Search for the cell housing the specified text and yield its [X, Y] center coordinate. 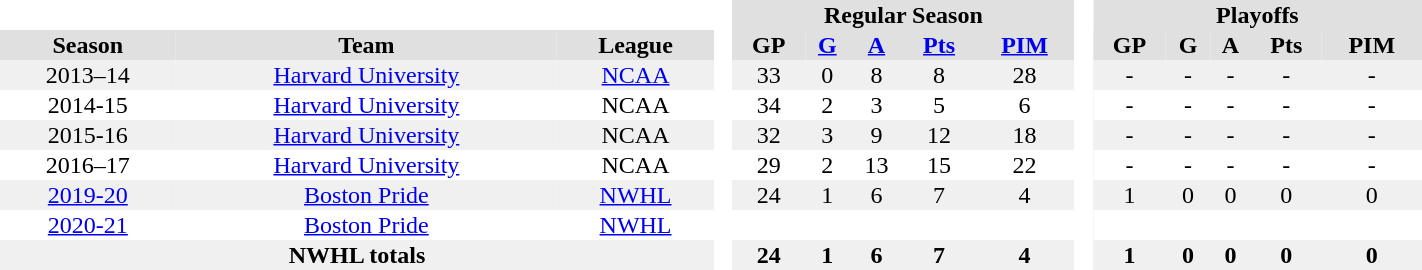
2015-16 [88, 135]
5 [940, 105]
NWHL totals [357, 255]
9 [876, 135]
34 [768, 105]
15 [940, 165]
Playoffs [1258, 15]
2014-15 [88, 105]
Team [366, 45]
18 [1024, 135]
Regular Season [903, 15]
Season [88, 45]
28 [1024, 75]
League [636, 45]
2019-20 [88, 195]
33 [768, 75]
13 [876, 165]
32 [768, 135]
2020-21 [88, 225]
2016–17 [88, 165]
2013–14 [88, 75]
29 [768, 165]
22 [1024, 165]
12 [940, 135]
